Find where the given text appears and provide that cell's center as [x, y] coordinate. 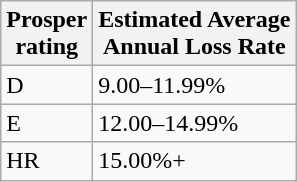
HR [47, 161]
D [47, 85]
12.00–14.99% [194, 123]
9.00–11.99% [194, 85]
Prosperrating [47, 34]
15.00%+ [194, 161]
Estimated AverageAnnual Loss Rate [194, 34]
E [47, 123]
